Return [X, Y] of the center of cell containing provided text 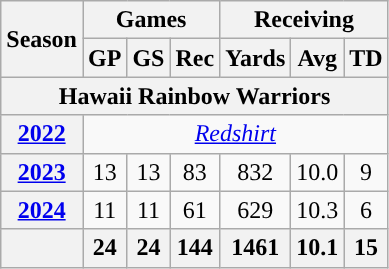
1461 [256, 248]
9 [366, 172]
83 [195, 172]
Redshirt [235, 134]
832 [256, 172]
2022 [42, 134]
Yards [256, 58]
6 [366, 210]
TD [366, 58]
10.3 [318, 210]
2024 [42, 210]
Season [42, 39]
Avg [318, 58]
144 [195, 248]
Rec [195, 58]
10.1 [318, 248]
2023 [42, 172]
629 [256, 210]
GS [148, 58]
Hawaii Rainbow Warriors [194, 96]
10.0 [318, 172]
Receiving [304, 20]
61 [195, 210]
Games [150, 20]
GP [104, 58]
15 [366, 248]
